Extract the (X, Y) coordinate from the center of the cell holding the provided text.  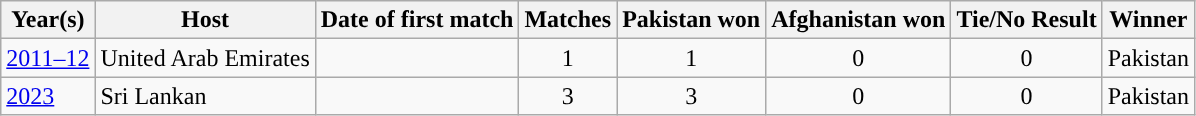
Winner (1148, 20)
Matches (568, 20)
Tie/No Result (1026, 20)
Year(s) (48, 20)
Afghanistan won (858, 20)
Host (205, 20)
2023 (48, 96)
United Arab Emirates (205, 58)
2011–12 (48, 58)
Sri Lankan (205, 96)
Date of first match (417, 20)
Pakistan won (692, 20)
